Return the (X, Y) coordinate for the center point of the cell that contains the specified text.  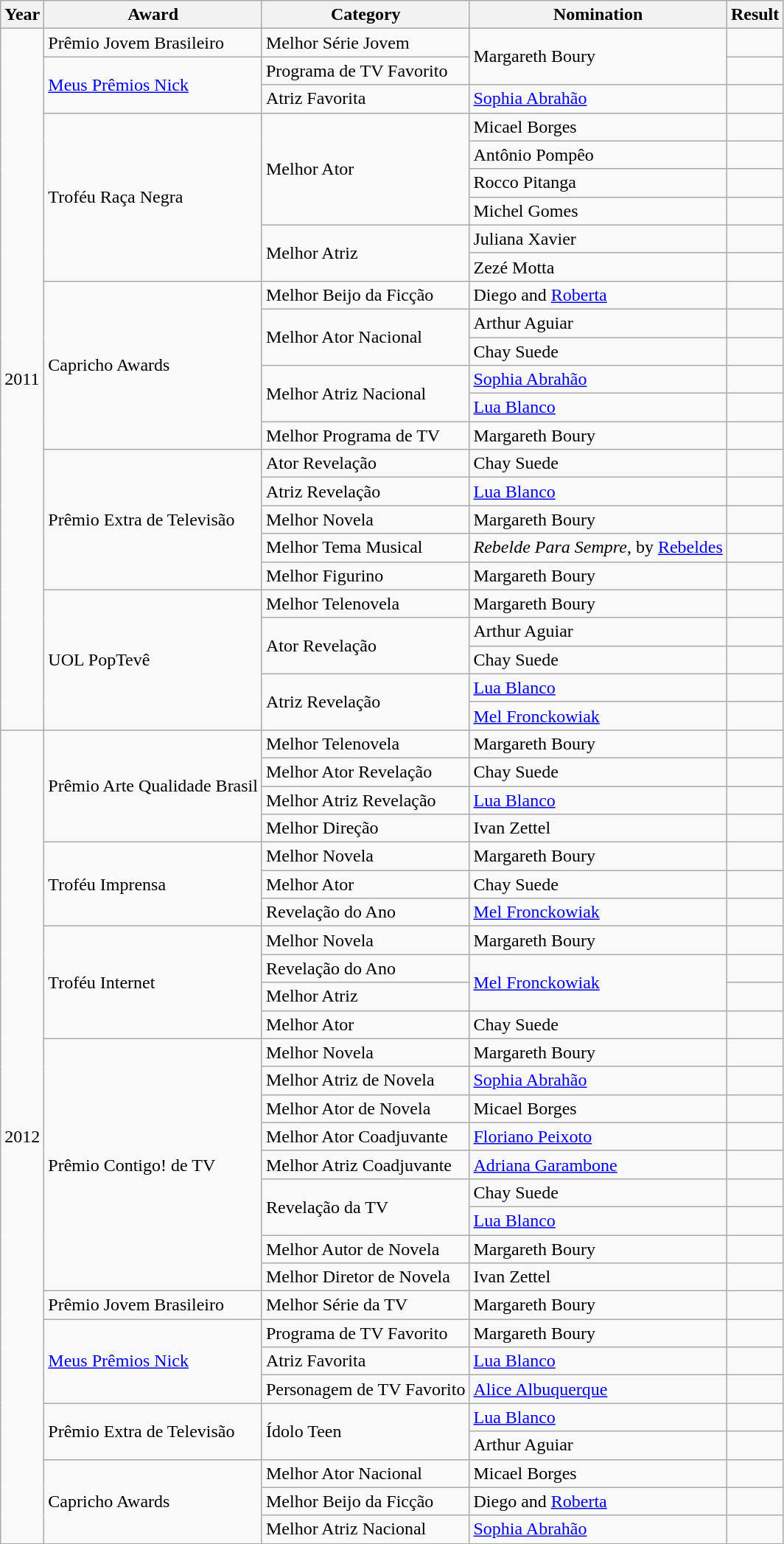
Personagem de TV Favorito (365, 1389)
Nomination (598, 15)
Floriano Peixoto (598, 1136)
Ídolo Teen (365, 1431)
Troféu Internet (153, 982)
Melhor Série Jovem (365, 43)
Melhor Ator Coadjuvante (365, 1136)
Michel Gomes (598, 211)
Melhor Autor de Novela (365, 1249)
Prêmio Arte Qualidade Brasil (153, 786)
Melhor Atriz de Novela (365, 1080)
UOL PopTevê (153, 660)
Melhor Direção (365, 828)
Melhor Tema Musical (365, 548)
Alice Albuquerque (598, 1389)
Melhor Programa de TV (365, 436)
Category (365, 15)
Troféu Raça Negra (153, 197)
Melhor Ator de Novela (365, 1108)
Result (755, 15)
Melhor Atriz Revelação (365, 800)
Rebelde Para Sempre, by Rebeldes (598, 548)
Antônio Pompêo (598, 155)
Adriana Garambone (598, 1164)
Rocco Pitanga (598, 183)
Zezé Motta (598, 267)
Revelação da TV (365, 1206)
Melhor Figurino (365, 576)
Award (153, 15)
Melhor Ator Revelação (365, 772)
Juliana Xavier (598, 239)
Melhor Atriz Coadjuvante (365, 1164)
Year (22, 15)
Melhor Diretor de Novela (365, 1277)
Troféu Imprensa (153, 884)
Prêmio Contigo! de TV (153, 1164)
Melhor Série da TV (365, 1305)
2012 (22, 1136)
2011 (22, 380)
